Locate the cell with the specified text and output its [x, y] center coordinate. 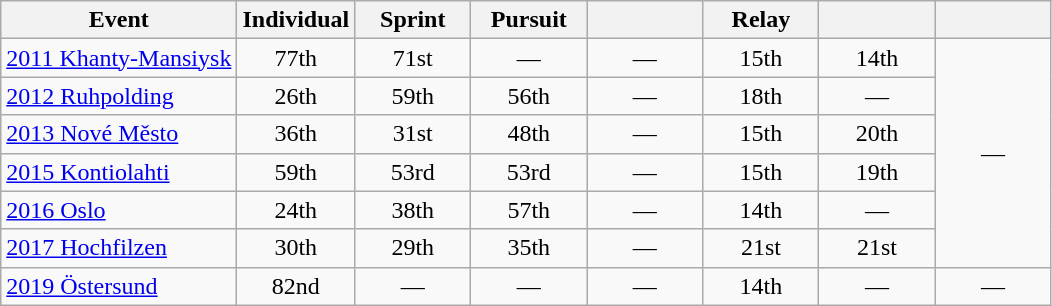
36th [296, 134]
2013 Nové Město [119, 134]
2019 Östersund [119, 286]
19th [877, 172]
20th [877, 134]
30th [296, 248]
Sprint [413, 20]
56th [529, 96]
2016 Oslo [119, 210]
2015 Kontiolahti [119, 172]
2011 Khanty-Mansiysk [119, 58]
Relay [761, 20]
24th [296, 210]
2012 Ruhpolding [119, 96]
82nd [296, 286]
Individual [296, 20]
77th [296, 58]
31st [413, 134]
18th [761, 96]
26th [296, 96]
29th [413, 248]
2017 Hochfilzen [119, 248]
71st [413, 58]
48th [529, 134]
38th [413, 210]
Pursuit [529, 20]
Event [119, 20]
57th [529, 210]
35th [529, 248]
